Search for the cell housing the specified text and yield its (x, y) center coordinate. 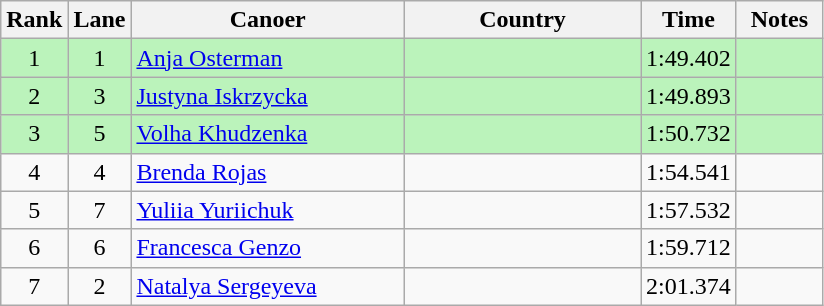
Time (689, 20)
Anja Osterman (268, 58)
Volha Khudzenka (268, 134)
Yuliia Yuriichuk (268, 210)
Notes (779, 20)
Lane (100, 20)
Brenda Rojas (268, 172)
Rank (34, 20)
1:49.402 (689, 58)
Francesca Genzo (268, 248)
Canoer (268, 20)
1:49.893 (689, 96)
1:57.532 (689, 210)
1:54.541 (689, 172)
Country (522, 20)
Justyna Iskrzycka (268, 96)
1:50.732 (689, 134)
2:01.374 (689, 286)
Natalya Sergeyeva (268, 286)
1:59.712 (689, 248)
